Identify which cell holds the provided text, then report its [x, y] central coordinate. 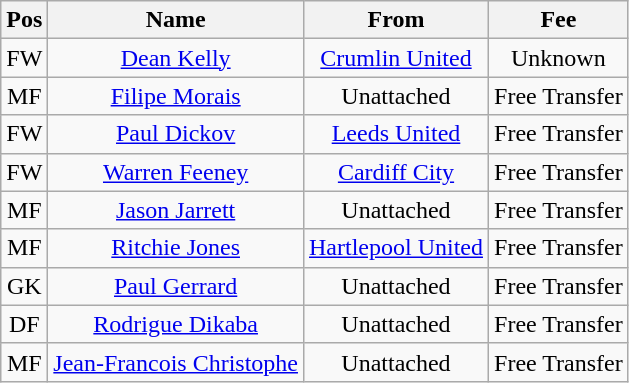
Paul Dickov [176, 134]
Warren Feeney [176, 172]
Paul Gerrard [176, 286]
Crumlin United [396, 58]
Filipe Morais [176, 96]
Cardiff City [396, 172]
Jean-Francois Christophe [176, 362]
DF [24, 324]
Name [176, 20]
Rodrigue Dikaba [176, 324]
From [396, 20]
Pos [24, 20]
Leeds United [396, 134]
Hartlepool United [396, 248]
Unknown [559, 58]
Ritchie Jones [176, 248]
Fee [559, 20]
Dean Kelly [176, 58]
Jason Jarrett [176, 210]
GK [24, 286]
